Scan for the cell matching the given text and deliver its [X, Y] coordinate at center. 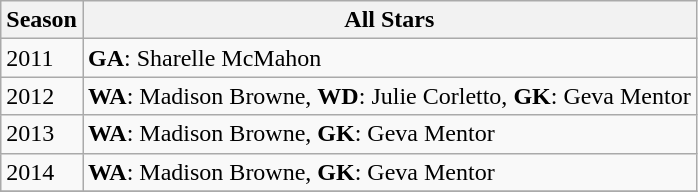
2011 [42, 58]
2013 [42, 134]
All Stars [389, 20]
2012 [42, 96]
GA: Sharelle McMahon [389, 58]
2014 [42, 172]
Season [42, 20]
WA: Madison Browne, WD: Julie Corletto, GK: Geva Mentor [389, 96]
